Identify which cell holds the provided text, then report its (X, Y) central coordinate. 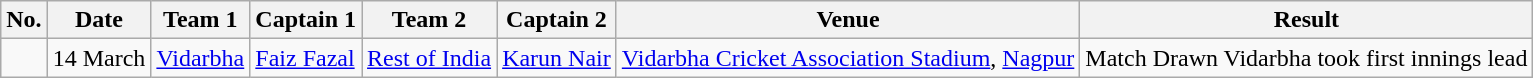
Venue (848, 20)
Team 2 (430, 20)
Team 1 (200, 20)
14 March (99, 58)
Karun Nair (557, 58)
Captain 2 (557, 20)
No. (24, 20)
Faiz Fazal (306, 58)
Vidarbha Cricket Association Stadium, Nagpur (848, 58)
Date (99, 20)
Vidarbha (200, 58)
Captain 1 (306, 20)
Result (1306, 20)
Match Drawn Vidarbha took first innings lead (1306, 58)
Rest of India (430, 58)
